Determine the (X, Y) coordinate at the center of the cell enclosing the given text.  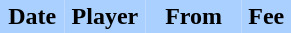
Date (32, 16)
From (194, 16)
Fee (266, 16)
Player (106, 16)
